Scan for the cell matching the given text and deliver its (x, y) coordinate at center. 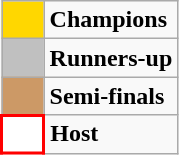
Semi-finals (111, 96)
Runners-up (111, 58)
Champions (111, 20)
Host (111, 134)
